Locate the cell with the specified text and output its [x, y] center coordinate. 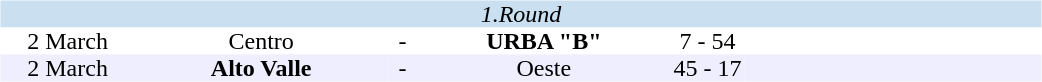
URBA "B" [544, 42]
7 - 54 [707, 42]
Centro [262, 42]
Alto Valle [262, 68]
Oeste [544, 68]
45 - 17 [707, 68]
1.Round [520, 14]
